For the text-containing cell, return its midpoint in [x, y] coordinate format. 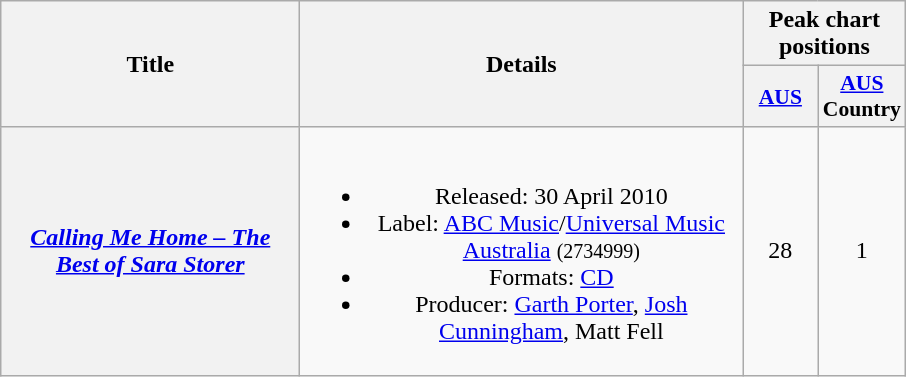
1 [862, 251]
Peak chart positions [824, 34]
AUS [780, 96]
Released: 30 April 2010Label: ABC Music/Universal Music Australia (2734999)Formats: CDProducer: Garth Porter, Josh Cunningham, Matt Fell [522, 251]
Details [522, 64]
28 [780, 251]
AUS Country [862, 96]
Calling Me Home – The Best of Sara Storer [150, 251]
Title [150, 64]
